Detect which cell encompasses the target text, then output its (X, Y) center coordinate. 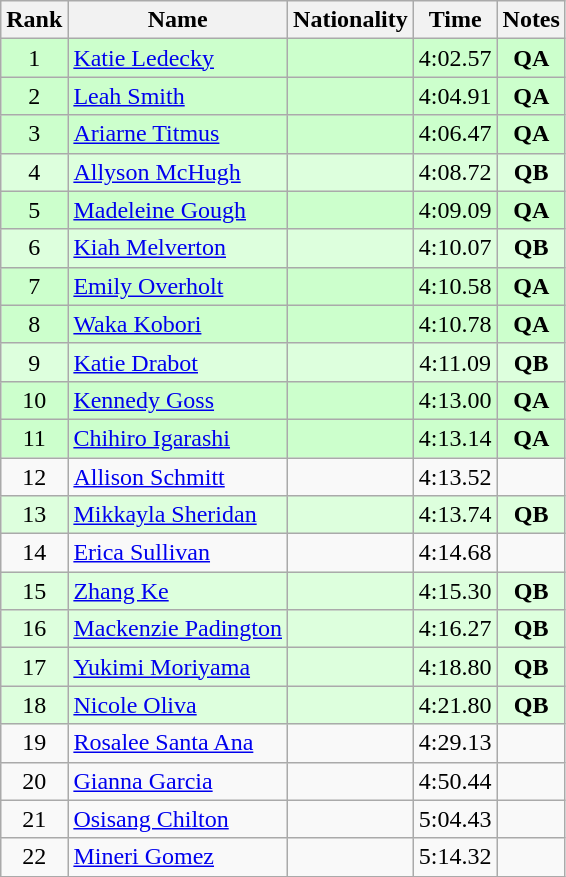
4:09.09 (455, 210)
4:50.44 (455, 781)
17 (34, 667)
13 (34, 515)
Mikkayla Sheridan (178, 515)
Katie Drabot (178, 362)
Mackenzie Padington (178, 629)
2 (34, 96)
4:14.68 (455, 553)
Yukimi Moriyama (178, 667)
4:13.52 (455, 477)
Erica Sullivan (178, 553)
10 (34, 400)
4:04.91 (455, 96)
Madeleine Gough (178, 210)
4:10.78 (455, 324)
9 (34, 362)
4:08.72 (455, 172)
Rosalee Santa Ana (178, 743)
1 (34, 58)
4 (34, 172)
Nationality (351, 20)
Leah Smith (178, 96)
Allyson McHugh (178, 172)
Mineri Gomez (178, 857)
Time (455, 20)
4:16.27 (455, 629)
Rank (34, 20)
4:29.13 (455, 743)
4:10.07 (455, 248)
21 (34, 819)
4:10.58 (455, 286)
Ariarne Titmus (178, 134)
Katie Ledecky (178, 58)
4:13.74 (455, 515)
4:18.80 (455, 667)
7 (34, 286)
Gianna Garcia (178, 781)
16 (34, 629)
4:13.00 (455, 400)
3 (34, 134)
4:06.47 (455, 134)
22 (34, 857)
Osisang Chilton (178, 819)
5:04.43 (455, 819)
11 (34, 438)
5 (34, 210)
5:14.32 (455, 857)
Notes (531, 20)
18 (34, 705)
4:21.80 (455, 705)
4:11.09 (455, 362)
12 (34, 477)
Name (178, 20)
4:02.57 (455, 58)
Emily Overholt (178, 286)
20 (34, 781)
14 (34, 553)
8 (34, 324)
Allison Schmitt (178, 477)
6 (34, 248)
Chihiro Igarashi (178, 438)
19 (34, 743)
Nicole Oliva (178, 705)
Kiah Melverton (178, 248)
4:13.14 (455, 438)
Zhang Ke (178, 591)
Waka Kobori (178, 324)
4:15.30 (455, 591)
Kennedy Goss (178, 400)
15 (34, 591)
